Detect which cell encompasses the target text, then output its (x, y) center coordinate. 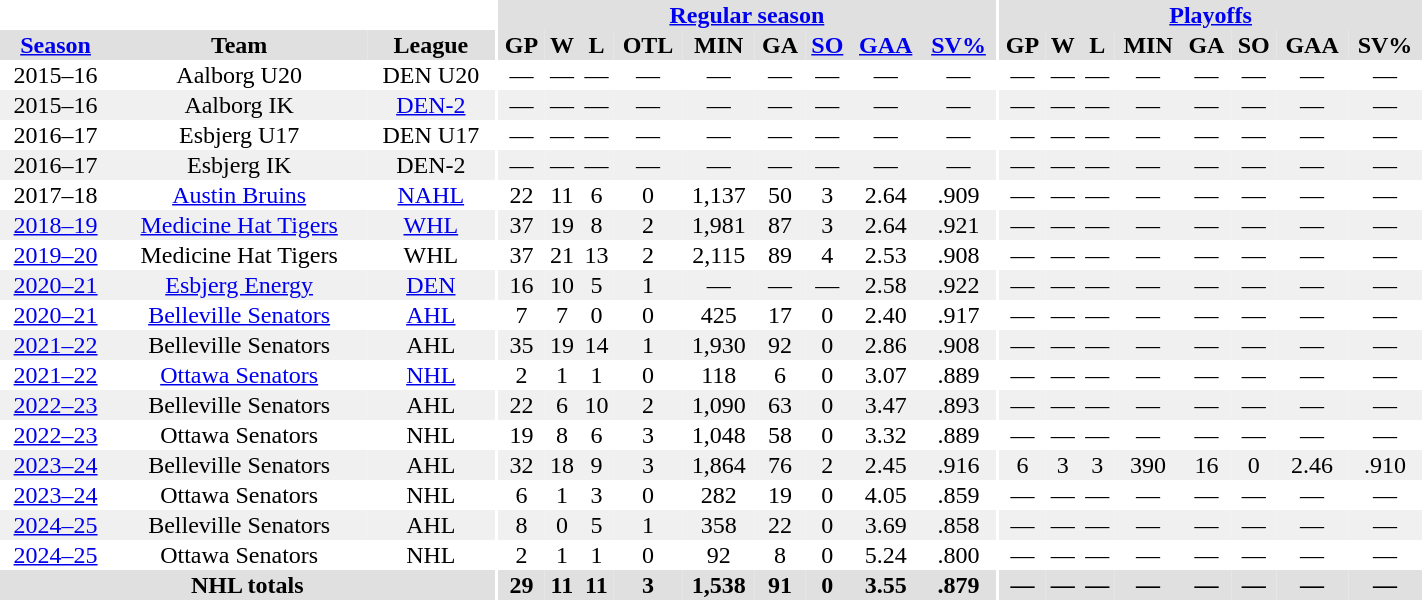
.921 (959, 225)
13 (596, 255)
29 (521, 585)
.909 (959, 195)
21 (562, 255)
Regular season (746, 15)
14 (596, 345)
.893 (959, 405)
358 (718, 525)
2.40 (886, 315)
3.47 (886, 405)
87 (780, 225)
Austin Bruins (239, 195)
4.05 (886, 495)
282 (718, 495)
DEN (430, 285)
5.24 (886, 555)
390 (1148, 465)
1,930 (718, 345)
2.46 (1312, 465)
Aalborg U20 (239, 75)
3.69 (886, 525)
NAHL (430, 195)
Esbjerg Energy (239, 285)
Esbjerg U17 (239, 135)
2.58 (886, 285)
Aalborg IK (239, 105)
2017–18 (56, 195)
89 (780, 255)
58 (780, 435)
.858 (959, 525)
9 (596, 465)
4 (828, 255)
3.32 (886, 435)
Esbjerg IK (239, 165)
League (430, 45)
2019–20 (56, 255)
63 (780, 405)
18 (562, 465)
2.53 (886, 255)
Team (239, 45)
.859 (959, 495)
2.86 (886, 345)
50 (780, 195)
.910 (1385, 465)
32 (521, 465)
OTL (648, 45)
Season (56, 45)
425 (718, 315)
Playoffs (1210, 15)
3.07 (886, 375)
NHL totals (247, 585)
3.55 (886, 585)
118 (718, 375)
2,115 (718, 255)
1,048 (718, 435)
35 (521, 345)
.879 (959, 585)
.922 (959, 285)
2.45 (886, 465)
.916 (959, 465)
76 (780, 465)
.917 (959, 315)
DEN U17 (430, 135)
DEN U20 (430, 75)
1,981 (718, 225)
.800 (959, 555)
1,538 (718, 585)
1,137 (718, 195)
1,864 (718, 465)
2018–19 (56, 225)
91 (780, 585)
17 (780, 315)
1,090 (718, 405)
